Search for the cell housing the specified text and yield its [x, y] center coordinate. 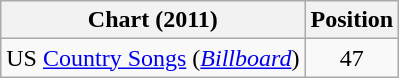
Chart (2011) [153, 20]
US Country Songs (Billboard) [153, 58]
Position [352, 20]
47 [352, 58]
